From the cell containing the given text, extract its center point as (X, Y) coordinate. 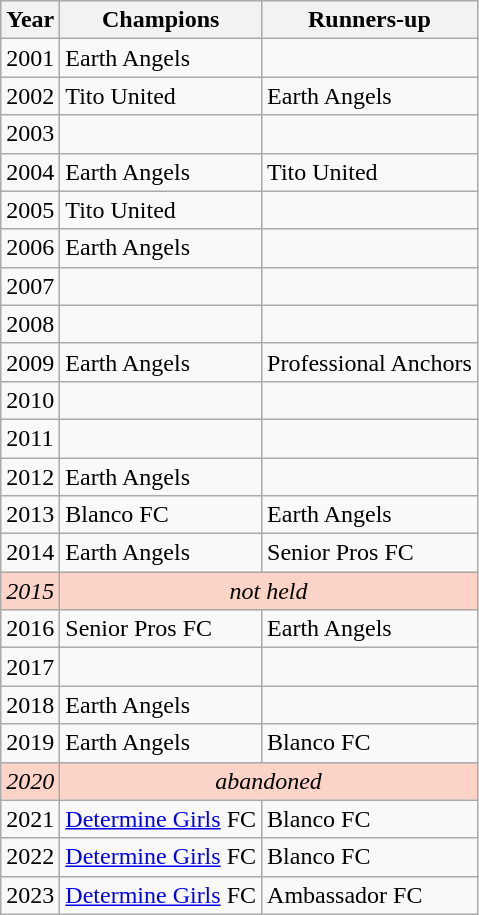
not held (268, 591)
abandoned (268, 781)
2023 (30, 895)
2014 (30, 553)
Professional Anchors (370, 362)
2020 (30, 781)
2002 (30, 96)
2003 (30, 134)
2021 (30, 819)
2022 (30, 857)
2009 (30, 362)
Runners-up (370, 20)
Year (30, 20)
2017 (30, 667)
2010 (30, 400)
Ambassador FC (370, 895)
2013 (30, 515)
2004 (30, 172)
2019 (30, 743)
2007 (30, 286)
2015 (30, 591)
2008 (30, 324)
Champions (161, 20)
2018 (30, 705)
2006 (30, 248)
2005 (30, 210)
2016 (30, 629)
2001 (30, 58)
2012 (30, 477)
2011 (30, 438)
